Extract the [x, y] coordinate from the center of the cell holding the provided text.  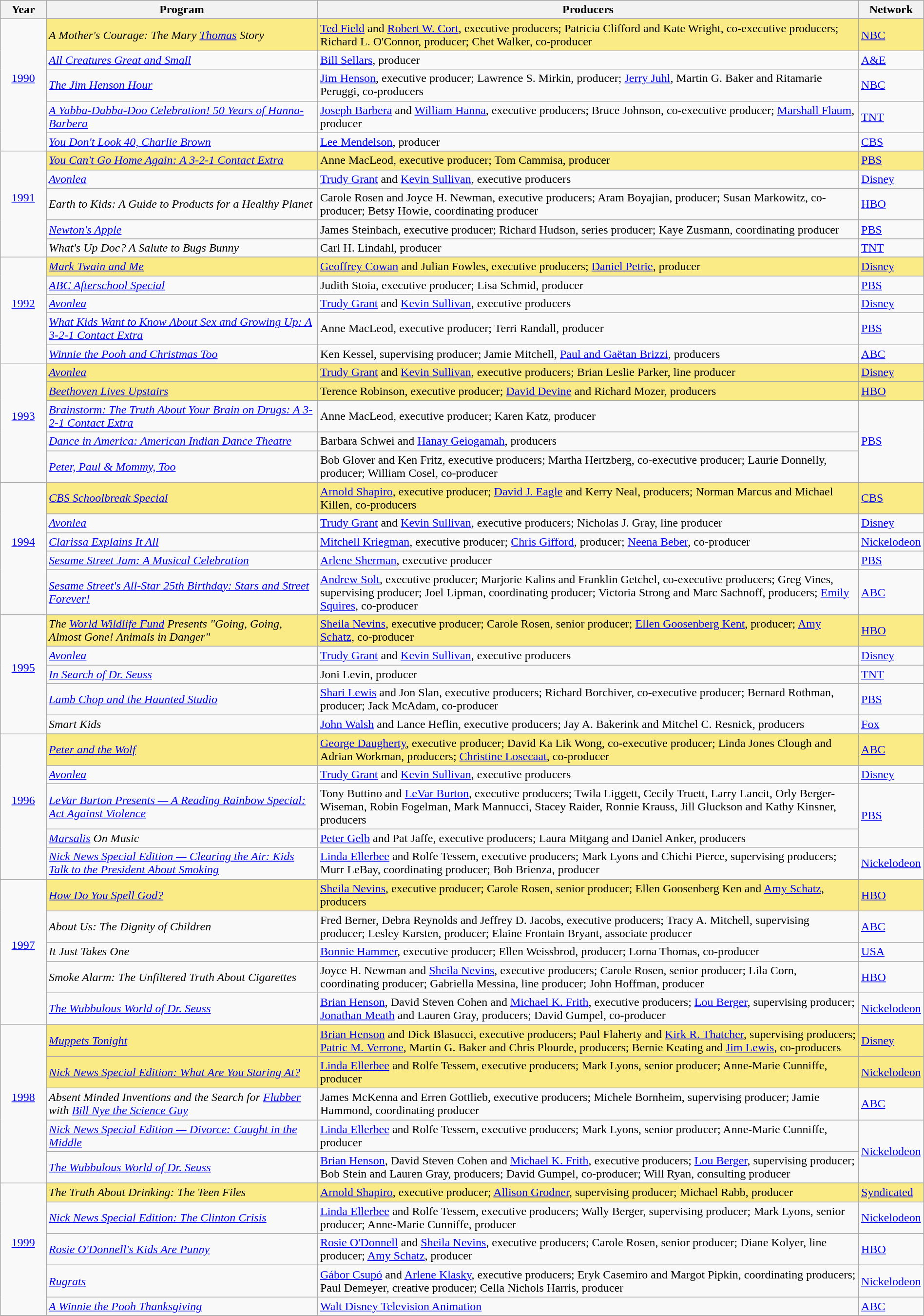
Muppets Tonight [181, 1041]
Winnie the Pooh and Christmas Too [181, 354]
Linda Ellerbee and Rolfe Tessem, executive producers; Wally Berger, supervising producer; Mark Lyons, senior producer; Anne-Marie Cunniffe, producer [588, 1218]
How Do You Spell God? [181, 895]
Year [23, 10]
Walt Disney Television Animation [588, 1306]
Nick News Special Edition: The Clinton Crisis [181, 1218]
Arnold Shapiro, executive producer; David J. Eagle and Kerry Neal, producers; Norman Marcus and Michael Killen, co-producers [588, 498]
1991 [23, 204]
Bonnie Hammer, executive producer; Ellen Weissbrod, producer; Lorna Thomas, co-producer [588, 952]
1999 [23, 1249]
Rosie O'Donnell and Sheila Nevins, executive producers; Carole Rosen, senior producer; Diane Kolyer, line producer; Amy Schatz, producer [588, 1249]
Lee Mendelson, producer [588, 142]
Peter Gelb and Pat Jaffe, executive producers; Laura Mitgang and Daniel Anker, producers [588, 838]
Peter, Paul & Mommy, Too [181, 466]
1993 [23, 423]
Fox [891, 725]
Marsalis On Music [181, 838]
Mark Twain and Me [181, 266]
Producers [588, 10]
Joni Levin, producer [588, 674]
Arlene Sherman, executive producer [588, 560]
Network [891, 10]
A&E [891, 60]
Ken Kessel, supervising producer; Jamie Mitchell, Paul and Gaëtan Brizzi, producers [588, 354]
Sheila Nevins, executive producer; Carole Rosen, senior producer; Ellen Goosenberg Kent, producer; Amy Schatz, co-producer [588, 630]
Sesame Street's All-Star 25th Birthday: Stars and Street Forever! [181, 592]
Rosie O'Donnell's Kids Are Punny [181, 1249]
Nick News Special Edition: What Are You Staring At? [181, 1072]
A Yabba-Dabba-Doo Celebration! 50 Years of Hanna-Barbera [181, 117]
CBS Schoolbreak Special [181, 498]
Nick News Special Edition — Clearing the Air: Kids Talk to the President About Smoking [181, 863]
Rugrats [181, 1281]
Beethoven Lives Upstairs [181, 391]
Arnold Shapiro, executive producer; Allison Grodner, supervising producer; Michael Rabb, producer [588, 1193]
It Just Takes One [181, 952]
Absent Minded Inventions and the Search for Flubber with Bill Nye the Science Guy [181, 1104]
John Walsh and Lance Heflin, executive producers; Jay A. Bakerink and Mitchel C. Resnick, producers [588, 725]
Sesame Street Jam: A Musical Celebration [181, 560]
Anne MacLeod, executive producer; Tom Cammisa, producer [588, 160]
1992 [23, 310]
The Truth About Drinking: The Teen Files [181, 1193]
Nick News Special Edition — Divorce: Caught in the Middle [181, 1135]
James Steinbach, executive producer; Richard Hudson, series producer; Kaye Zusmann, coordinating producer [588, 229]
1997 [23, 952]
Jim Henson, executive producer; Lawrence S. Mirkin, producer; Jerry Juhl, Martin G. Baker and Ritamarie Peruggi, co-producers [588, 85]
Barbara Schwei and Hanay Geiogamah, producers [588, 441]
Anne MacLeod, executive producer; Karen Katz, producer [588, 416]
ABC Afterschool Special [181, 285]
You Can't Go Home Again: A 3-2-1 Contact Extra [181, 160]
Terence Robinson, executive producer; David Devine and Richard Mozer, producers [588, 391]
Bob Glover and Ken Fritz, executive producers; Martha Hertzberg, co-executive producer; Laurie Donnelly, producer; William Cosel, co-producer [588, 466]
Joseph Barbera and William Hanna, executive producers; Bruce Johnson, co-executive producer; Marshall Flaum, producer [588, 117]
Dance in America: American Indian Dance Theatre [181, 441]
The World Wildlife Fund Presents "Going, Going, Almost Gone! Animals in Danger" [181, 630]
Brainstorm: The Truth About Your Brain on Drugs: A 3-2-1 Contact Extra [181, 416]
You Don't Look 40, Charlie Brown [181, 142]
Newton's Apple [181, 229]
In Search of Dr. Seuss [181, 674]
1990 [23, 85]
Smart Kids [181, 725]
What's Up Doc? A Salute to Bugs Bunny [181, 248]
USA [891, 952]
Sheila Nevins, executive producer; Carole Rosen, senior producer; Ellen Goosenberg Ken and Amy Schatz, producers [588, 895]
1998 [23, 1104]
Carole Rosen and Joyce H. Newman, executive producers; Aram Boyajian, producer; Susan Markowitz, co-producer; Betsy Howie, coordinating producer [588, 204]
A Mother's Courage: The Mary Thomas Story [181, 35]
Clarissa Explains It All [181, 542]
What Kids Want to Know About Sex and Growing Up: A 3-2-1 Contact Extra [181, 329]
Anne MacLeod, executive producer; Terri Randall, producer [588, 329]
About Us: The Dignity of Children [181, 926]
Trudy Grant and Kevin Sullivan, executive producers; Nicholas J. Gray, line producer [588, 523]
Peter and the Wolf [181, 750]
Mitchell Kriegman, executive producer; Chris Gifford, producer; Neena Beber, co-producer [588, 542]
The Jim Henson Hour [181, 85]
A Winnie the Pooh Thanksgiving [181, 1306]
Carl H. Lindahl, producer [588, 248]
James McKenna and Erren Gottlieb, executive producers; Michele Bornheim, supervising producer; Jamie Hammond, coordinating producer [588, 1104]
Program [181, 10]
1995 [23, 674]
All Creatures Great and Small [181, 60]
1994 [23, 548]
Earth to Kids: A Guide to Products for a Healthy Planet [181, 204]
Lamb Chop and the Haunted Studio [181, 699]
Syndicated [891, 1193]
Geoffrey Cowan and Julian Fowles, executive producers; Daniel Petrie, producer [588, 266]
Bill Sellars, producer [588, 60]
Trudy Grant and Kevin Sullivan, executive producers; Brian Leslie Parker, line producer [588, 373]
1996 [23, 806]
Shari Lewis and Jon Slan, executive producers; Richard Borchiver, co-executive producer; Bernard Rothman, producer; Jack McAdam, co-producer [588, 699]
Judith Stoia, executive producer; Lisa Schmid, producer [588, 285]
LeVar Burton Presents — A Reading Rainbow Special: Act Against Violence [181, 806]
Smoke Alarm: The Unfiltered Truth About Cigarettes [181, 977]
